Return [x, y] of the center of cell containing provided text 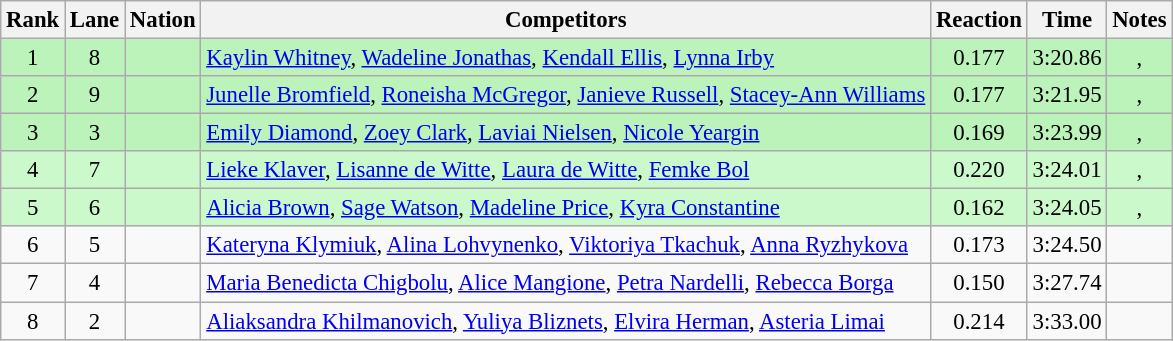
0.162 [980, 208]
Junelle Bromfield, Roneisha McGregor, Janieve Russell, Stacey-Ann Williams [566, 95]
0.173 [980, 245]
Notes [1140, 20]
Competitors [566, 20]
Aliaksandra Khilmanovich, Yuliya Bliznets, Elvira Herman, Asteria Limai [566, 321]
Kateryna Klymiuk, Alina Lohvynenko, Viktoriya Tkachuk, Anna Ryzhykova [566, 245]
Alicia Brown, Sage Watson, Madeline Price, Kyra Constantine [566, 208]
3:24.50 [1067, 245]
0.150 [980, 283]
Nation [163, 20]
Rank [33, 20]
3:33.00 [1067, 321]
Lane [95, 20]
3:21.95 [1067, 95]
1 [33, 58]
9 [95, 95]
Lieke Klaver, Lisanne de Witte, Laura de Witte, Femke Bol [566, 170]
0.169 [980, 133]
3:24.05 [1067, 208]
Maria Benedicta Chigbolu, Alice Mangione, Petra Nardelli, Rebecca Borga [566, 283]
3:24.01 [1067, 170]
0.220 [980, 170]
Kaylin Whitney, Wadeline Jonathas, Kendall Ellis, Lynna Irby [566, 58]
0.214 [980, 321]
Emily Diamond, Zoey Clark, Laviai Nielsen, Nicole Yeargin [566, 133]
Reaction [980, 20]
Time [1067, 20]
3:23.99 [1067, 133]
3:27.74 [1067, 283]
3:20.86 [1067, 58]
